Provide the [X, Y] coordinate of the cell's center where the given text is located.  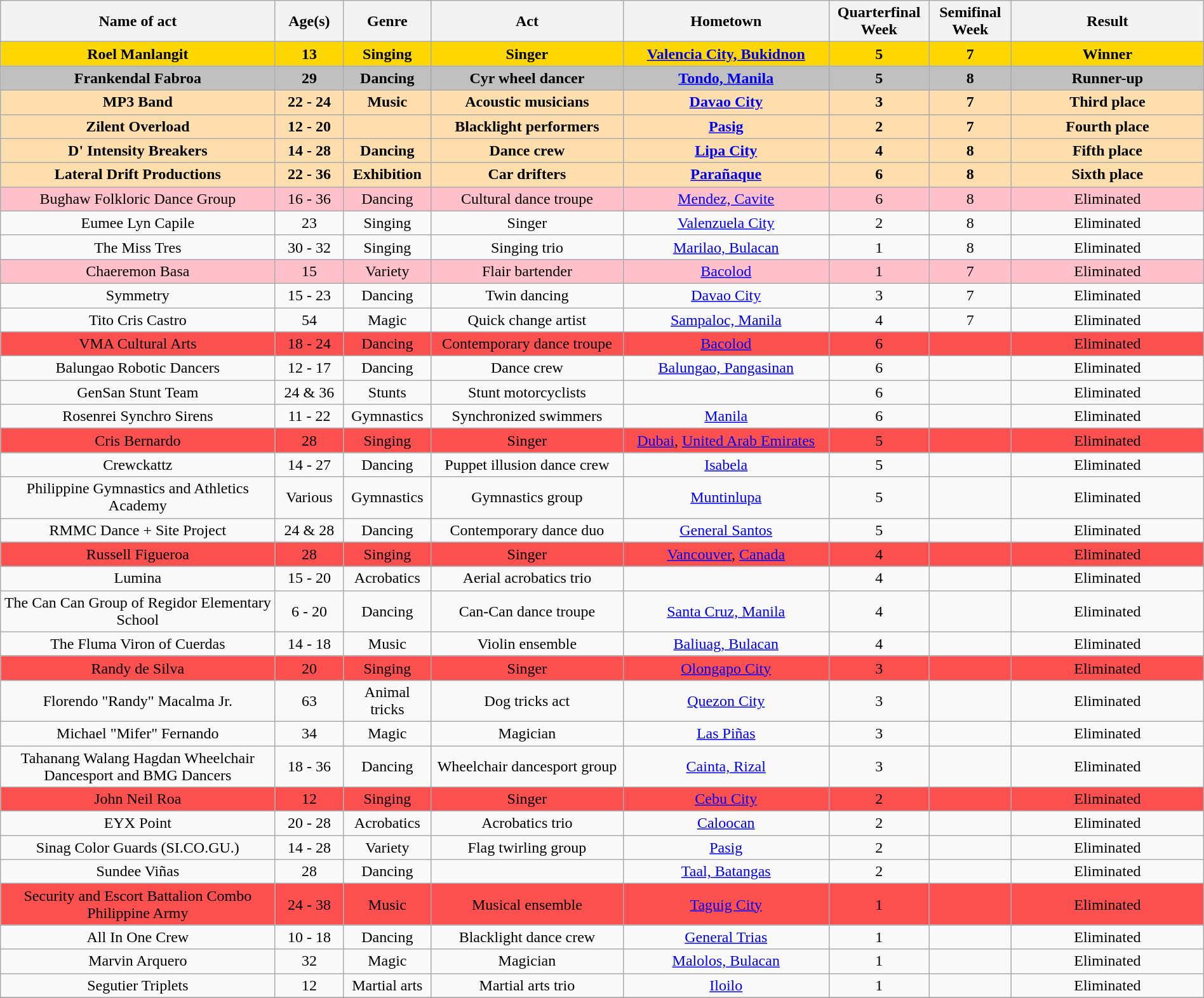
Martial arts [387, 985]
Cris Bernardo [138, 441]
Parañaque [726, 175]
Winner [1107, 54]
Muntinlupa [726, 498]
The Fluma Viron of Cuerdas [138, 644]
Sixth place [1107, 175]
Russell Figueroa [138, 554]
Acoustic musicians [527, 102]
Martial arts trio [527, 985]
Tondo, Manila [726, 78]
30 - 32 [309, 247]
GenSan Stunt Team [138, 392]
Philippine Gymnastics and Athletics Academy [138, 498]
63 [309, 701]
Quick change artist [527, 319]
EYX Point [138, 823]
Lipa City [726, 150]
Rosenrei Synchro Sirens [138, 416]
Frankendal Fabroa [138, 78]
Olongapo City [726, 668]
Las Piñas [726, 733]
Zilent Overload [138, 126]
Security and Escort Battalion Combo Philippine Army [138, 904]
Contemporary dance duo [527, 530]
23 [309, 223]
22 - 36 [309, 175]
Acrobatics trio [527, 823]
The Miss Tres [138, 247]
Third place [1107, 102]
Segutier Triplets [138, 985]
Florendo "Randy" Macalma Jr. [138, 701]
Dubai, United Arab Emirates [726, 441]
Semifinal Week [970, 22]
Chaeremon Basa [138, 271]
Gymnastics group [527, 498]
Quarterfinal Week [879, 22]
Lumina [138, 578]
Fourth place [1107, 126]
All In One Crew [138, 937]
14 - 27 [309, 465]
Can-Can dance troupe [527, 611]
General Santos [726, 530]
Animal tricks [387, 701]
Iloilo [726, 985]
Isabela [726, 465]
Synchronized swimmers [527, 416]
Singing trio [527, 247]
Flag twirling group [527, 848]
Genre [387, 22]
12 - 20 [309, 126]
15 [309, 271]
Cyr wheel dancer [527, 78]
General Trias [726, 937]
Roel Manlangit [138, 54]
Twin dancing [527, 295]
Taguig City [726, 904]
Name of act [138, 22]
Malolos, Bulacan [726, 961]
15 - 23 [309, 295]
Symmetry [138, 295]
Car drifters [527, 175]
Stunts [387, 392]
Cainta, Rizal [726, 766]
Randy de Silva [138, 668]
Cultural dance troupe [527, 199]
Fifth place [1107, 150]
Michael "Mifer" Fernando [138, 733]
22 - 24 [309, 102]
Musical ensemble [527, 904]
11 - 22 [309, 416]
Taal, Batangas [726, 872]
Mendez, Cavite [726, 199]
18 - 24 [309, 344]
Balungao, Pangasinan [726, 368]
The Can Can Group of Regidor Elementary School [138, 611]
24 & 28 [309, 530]
Cebu City [726, 799]
20 - 28 [309, 823]
Aerial acrobatics trio [527, 578]
Sinag Color Guards (SI.CO.GU.) [138, 848]
Blacklight dance crew [527, 937]
Valenzuela City [726, 223]
Marilao, Bulacan [726, 247]
Tahanang Walang Hagdan Wheelchair Dancesport and BMG Dancers [138, 766]
Bughaw Folkloric Dance Group [138, 199]
Dog tricks act [527, 701]
13 [309, 54]
Puppet illusion dance crew [527, 465]
14 - 18 [309, 644]
Eumee Lyn Capile [138, 223]
Tito Cris Castro [138, 319]
29 [309, 78]
18 - 36 [309, 766]
24 & 36 [309, 392]
John Neil Roa [138, 799]
RMMC Dance + Site Project [138, 530]
Age(s) [309, 22]
20 [309, 668]
Caloocan [726, 823]
Crewckattz [138, 465]
6 - 20 [309, 611]
Act [527, 22]
Valencia City, Bukidnon [726, 54]
Blacklight performers [527, 126]
Manila [726, 416]
Sundee Viñas [138, 872]
VMA Cultural Arts [138, 344]
32 [309, 961]
Lateral Drift Productions [138, 175]
Wheelchair dancesport group [527, 766]
Exhibition [387, 175]
34 [309, 733]
Runner-up [1107, 78]
15 - 20 [309, 578]
D' Intensity Breakers [138, 150]
Quezon City [726, 701]
Stunt motorcyclists [527, 392]
12 - 17 [309, 368]
10 - 18 [309, 937]
Vancouver, Canada [726, 554]
Result [1107, 22]
Violin ensemble [527, 644]
Baliuag, Bulacan [726, 644]
MP3 Band [138, 102]
Flair bartender [527, 271]
Santa Cruz, Manila [726, 611]
Hometown [726, 22]
Various [309, 498]
16 - 36 [309, 199]
Contemporary dance troupe [527, 344]
24 - 38 [309, 904]
Marvin Arquero [138, 961]
Sampaloc, Manila [726, 319]
Balungao Robotic Dancers [138, 368]
54 [309, 319]
